From the cell containing the given text, extract its center point as (x, y) coordinate. 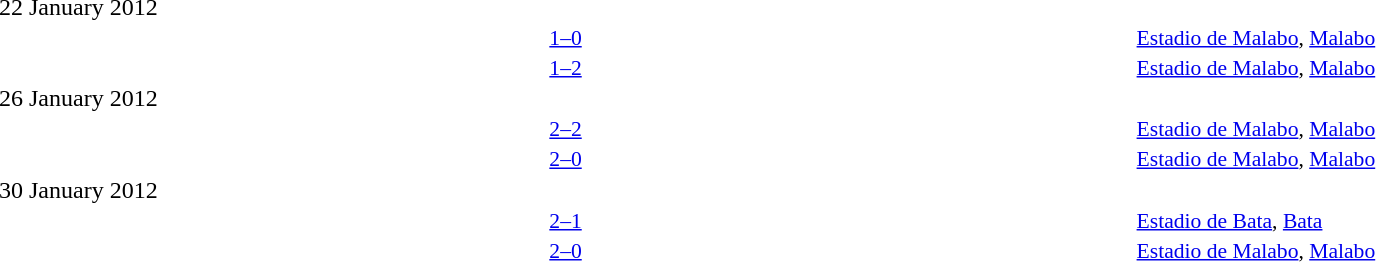
1–0 (566, 38)
1–2 (566, 68)
2–2 (566, 129)
2–0 (566, 159)
2–1 (566, 220)
